Find where the given text appears and provide that cell's center as (x, y) coordinate. 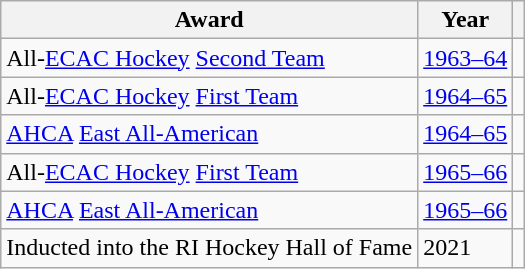
Year (466, 20)
Award (210, 20)
All-ECAC Hockey Second Team (210, 58)
Inducted into the RI Hockey Hall of Fame (210, 248)
1963–64 (466, 58)
2021 (466, 248)
